From the cell containing the given text, extract its center point as [x, y] coordinate. 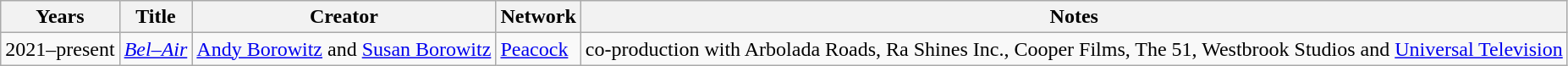
Notes [1074, 17]
co-production with Arbolada Roads, Ra Shines Inc., Cooper Films, The 51, Westbrook Studios and Universal Television [1074, 49]
Bel–Air [156, 49]
Network [538, 17]
Andy Borowitz and Susan Borowitz [344, 49]
Title [156, 17]
Creator [344, 17]
Peacock [538, 49]
2021–present [60, 49]
Years [60, 17]
